Return the [x, y] coordinate for the center point of the cell that contains the specified text.  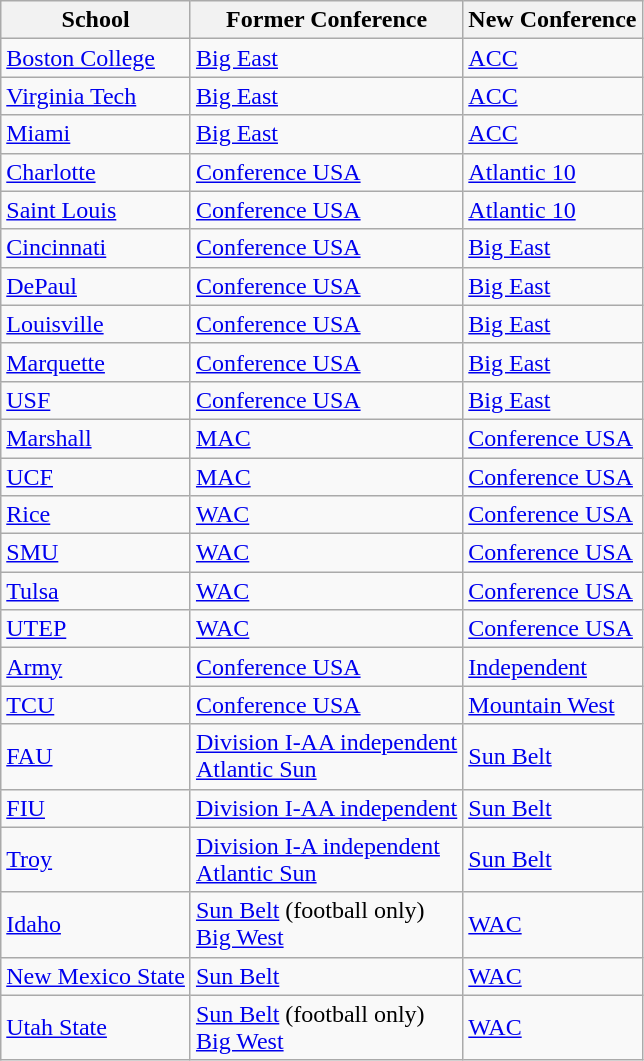
Virginia Tech [96, 96]
New Mexico State [96, 976]
Louisville [96, 324]
Division I-A independentAtlantic Sun [326, 860]
New Conference [552, 20]
Cincinnati [96, 248]
USF [96, 400]
Tulsa [96, 591]
Mountain West [552, 705]
Division I-AA independent [326, 808]
Saint Louis [96, 210]
DePaul [96, 286]
Miami [96, 134]
Army [96, 667]
FIU [96, 808]
Troy [96, 860]
FAU [96, 756]
UCF [96, 477]
School [96, 20]
Marshall [96, 438]
Former Conference [326, 20]
Charlotte [96, 172]
Idaho [96, 924]
TCU [96, 705]
Utah State [96, 1028]
Rice [96, 515]
SMU [96, 553]
UTEP [96, 629]
Boston College [96, 58]
Independent [552, 667]
Division I-AA independentAtlantic Sun [326, 756]
Marquette [96, 362]
